Return the (X, Y) coordinate for the center point of the cell that contains the specified text.  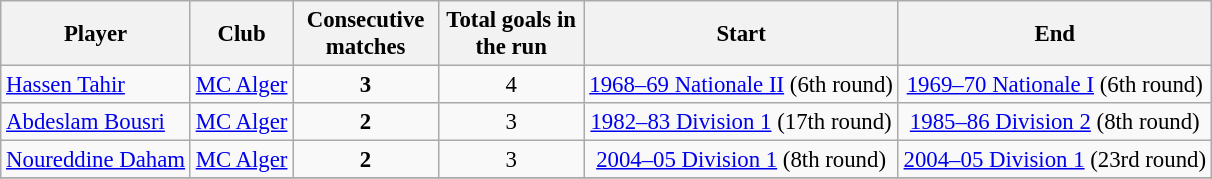
2004–05 Division 1 (8th round) (741, 160)
Start (741, 34)
4 (511, 85)
Abdeslam Bousri (96, 122)
Consecutive matches (366, 34)
Player (96, 34)
1968–69 Nationale II (6th round) (741, 85)
End (1054, 34)
2004–05 Division 1 (23rd round) (1054, 160)
Total goals in the run (511, 34)
Hassen Tahir (96, 85)
1969–70 Nationale I (6th round) (1054, 85)
Noureddine Daham (96, 160)
1985–86 Division 2 (8th round) (1054, 122)
1982–83 Division 1 (17th round) (741, 122)
Club (241, 34)
